Extract the [x, y] coordinate from the center of the cell holding the provided text.  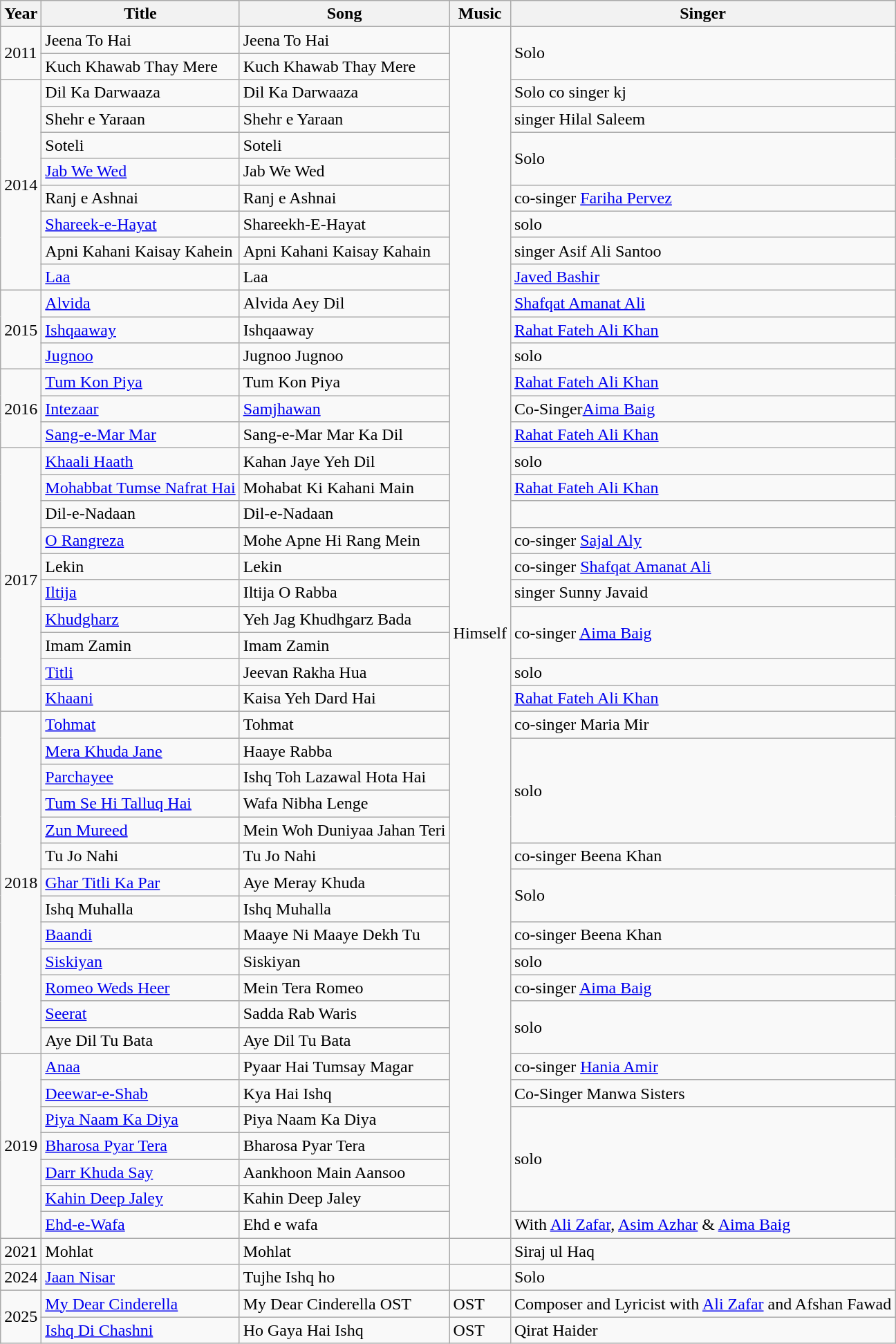
Darr Khuda Say [140, 1172]
Alvida [140, 303]
Singer [702, 14]
My Dear Cinderella OST [344, 1304]
Year [21, 14]
Shareekh-E-Hayat [344, 224]
Apni Kahani Kaisay Kahein [140, 250]
co-singer Hania Amir [702, 1067]
Titli [140, 672]
Kya Hai Ishq [344, 1093]
Apni Kahani Kaisay Kahain [344, 250]
My Dear Cinderella [140, 1304]
Title [140, 14]
Qirat Haider [702, 1330]
Mein Woh Duniyaa Jahan Teri [344, 830]
Haaye Rabba [344, 751]
Jugnoo [140, 356]
2025 [21, 1317]
Wafa Nibha Lenge [344, 804]
co-singer Fariha Pervez [702, 198]
2011 [21, 53]
Kahan Jaye Yeh Dil [344, 461]
Solo co singer kj [702, 93]
Tum Se Hi Talluq Hai [140, 804]
Ghar Titli Ka Par [140, 883]
Shareek-e-Hayat [140, 224]
Seerat [140, 1014]
2014 [21, 185]
2019 [21, 1145]
Ho Gaya Hai Ishq [344, 1330]
singer Asif Ali Santoo [702, 250]
Intezaar [140, 409]
Co-SingerAima Baig [702, 409]
2016 [21, 409]
co-singer Shafqat Amanat Ali [702, 567]
Javed Bashir [702, 277]
Himself [480, 632]
Sang-e-Mar Mar [140, 435]
Composer and Lyricist with Ali Zafar and Afshan Fawad [702, 1304]
Jugnoo Jugnoo [344, 356]
Zun Mureed [140, 830]
2021 [21, 1251]
Aye Meray Khuda [344, 883]
Parchayee [140, 777]
2024 [21, 1278]
Mohabbat Tumse Nafrat Hai [140, 488]
Co-Singer Manwa Sisters [702, 1093]
Pyaar Hai Tumsay Magar [344, 1067]
Song [344, 14]
Mera Khuda Jane [140, 751]
Ehd e wafa [344, 1225]
Deewar-e-Shab [140, 1093]
Ehd-e-Wafa [140, 1225]
Aankhoon Main Aansoo [344, 1172]
With Ali Zafar, Asim Azhar & Aima Baig [702, 1225]
Mein Tera Romeo [344, 988]
Jaan Nisar [140, 1278]
Sadda Rab Waris [344, 1014]
singer Hilal Saleem [702, 119]
singer Sunny Javaid [702, 593]
Music [480, 14]
co-singer Maria Mir [702, 724]
Sang-e-Mar Mar Ka Dil [344, 435]
Tujhe Ishq ho [344, 1278]
Iltija [140, 593]
Ishq Di Chashni [140, 1330]
Ishq Toh Lazawal Hota Hai [344, 777]
2017 [21, 580]
Alvida Aey Dil [344, 303]
co-singer Sajal Aly [702, 540]
Jeevan Rakha Hua [344, 672]
Iltija O Rabba [344, 593]
Maaye Ni Maaye Dekh Tu [344, 935]
Shafqat Amanat Ali [702, 303]
2015 [21, 329]
Baandi [140, 935]
Siraj ul Haq [702, 1251]
Samjhawan [344, 409]
Romeo Weds Heer [140, 988]
Mohe Apne Hi Rang Mein [344, 540]
Khaani [140, 698]
2018 [21, 883]
Kaisa Yeh Dard Hai [344, 698]
Khudgharz [140, 619]
Khaali Haath [140, 461]
O Rangreza [140, 540]
Anaa [140, 1067]
Mohabat Ki Kahani Main [344, 488]
Yeh Jag Khudhgarz Bada [344, 619]
